For the text-containing cell, return its midpoint in [x, y] coordinate format. 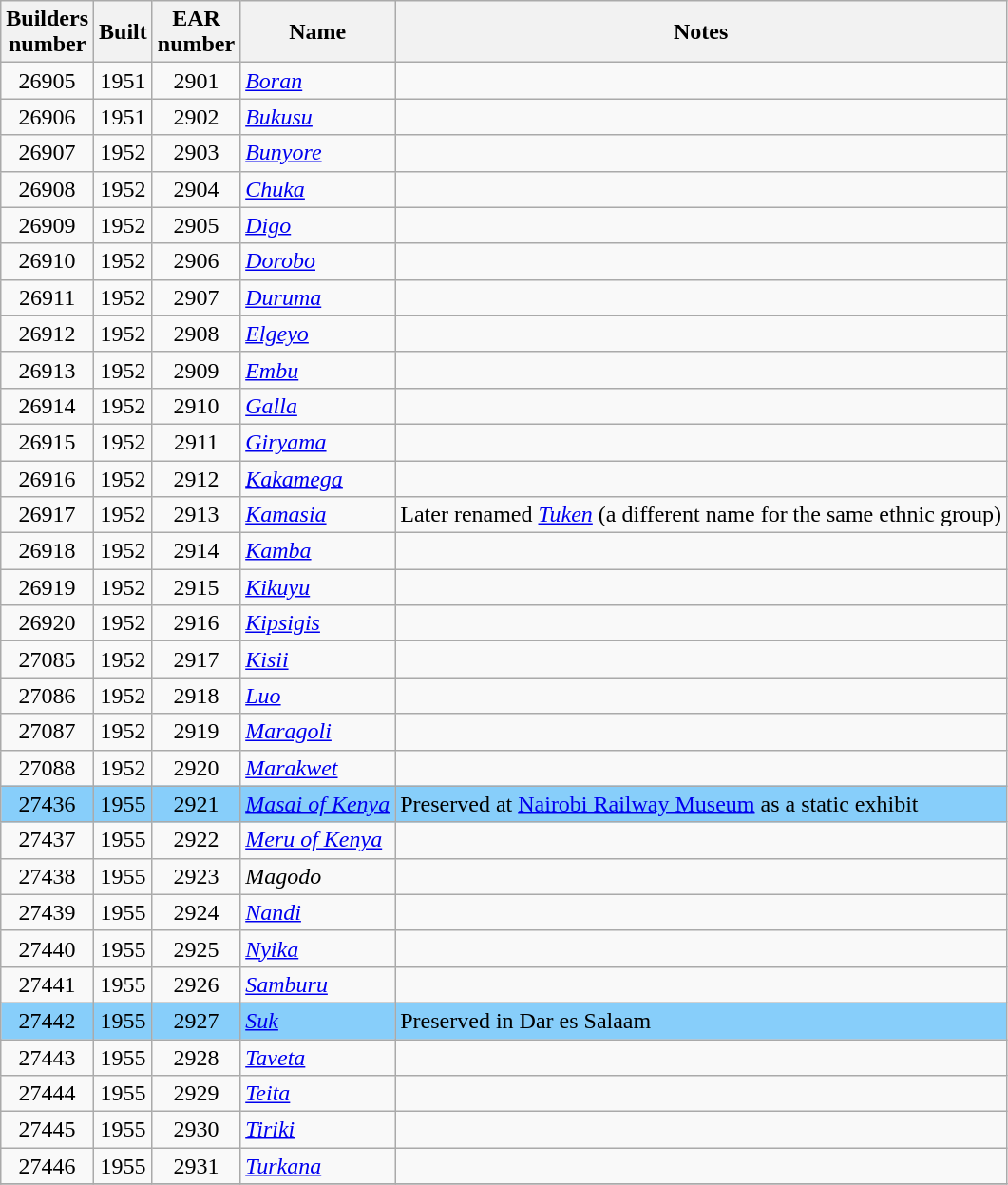
Taveta [317, 1058]
Embu [317, 370]
Notes [701, 32]
27442 [48, 1021]
2921 [196, 804]
Maragoli [317, 732]
Kamasia [317, 515]
2927 [196, 1021]
Dorobo [317, 261]
Preserved at Nairobi Railway Museum as a static exhibit [701, 804]
2930 [196, 1130]
Masai of Kenya [317, 804]
2928 [196, 1058]
27088 [48, 768]
2924 [196, 912]
26917 [48, 515]
26919 [48, 587]
Teita [317, 1094]
Later renamed Tuken (a different name for the same ethnic group) [701, 515]
26911 [48, 297]
2919 [196, 732]
EARnumber [196, 32]
Suk [317, 1021]
26912 [48, 334]
Buildersnumber [48, 32]
2916 [196, 623]
Duruma [317, 297]
Boran [317, 81]
Giryama [317, 442]
2914 [196, 551]
2903 [196, 153]
27445 [48, 1130]
2925 [196, 948]
26905 [48, 81]
Bunyore [317, 153]
Built [124, 32]
Nyika [317, 948]
27444 [48, 1094]
27436 [48, 804]
2909 [196, 370]
26907 [48, 153]
Digo [317, 225]
26906 [48, 117]
2913 [196, 515]
2912 [196, 478]
27443 [48, 1058]
2902 [196, 117]
2905 [196, 225]
Meru of Kenya [317, 840]
2931 [196, 1166]
Name [317, 32]
2910 [196, 406]
26918 [48, 551]
2920 [196, 768]
26909 [48, 225]
26920 [48, 623]
27437 [48, 840]
27086 [48, 696]
2926 [196, 984]
27439 [48, 912]
2918 [196, 696]
Kisii [317, 659]
27085 [48, 659]
27087 [48, 732]
26915 [48, 442]
Kamba [317, 551]
Luo [317, 696]
Nandi [317, 912]
27438 [48, 876]
Kakamega [317, 478]
26910 [48, 261]
2907 [196, 297]
Chuka [317, 189]
2904 [196, 189]
2915 [196, 587]
Marakwet [317, 768]
Bukusu [317, 117]
Turkana [317, 1166]
2908 [196, 334]
26913 [48, 370]
Kikuyu [317, 587]
26916 [48, 478]
Samburu [317, 984]
2929 [196, 1094]
Elgeyo [317, 334]
27446 [48, 1166]
2922 [196, 840]
26914 [48, 406]
Kipsigis [317, 623]
2901 [196, 81]
2923 [196, 876]
27441 [48, 984]
Preserved in Dar es Salaam [701, 1021]
27440 [48, 948]
2906 [196, 261]
Galla [317, 406]
26908 [48, 189]
2911 [196, 442]
2917 [196, 659]
Tiriki [317, 1130]
Magodo [317, 876]
